From the cell containing the given text, extract its center point as (x, y) coordinate. 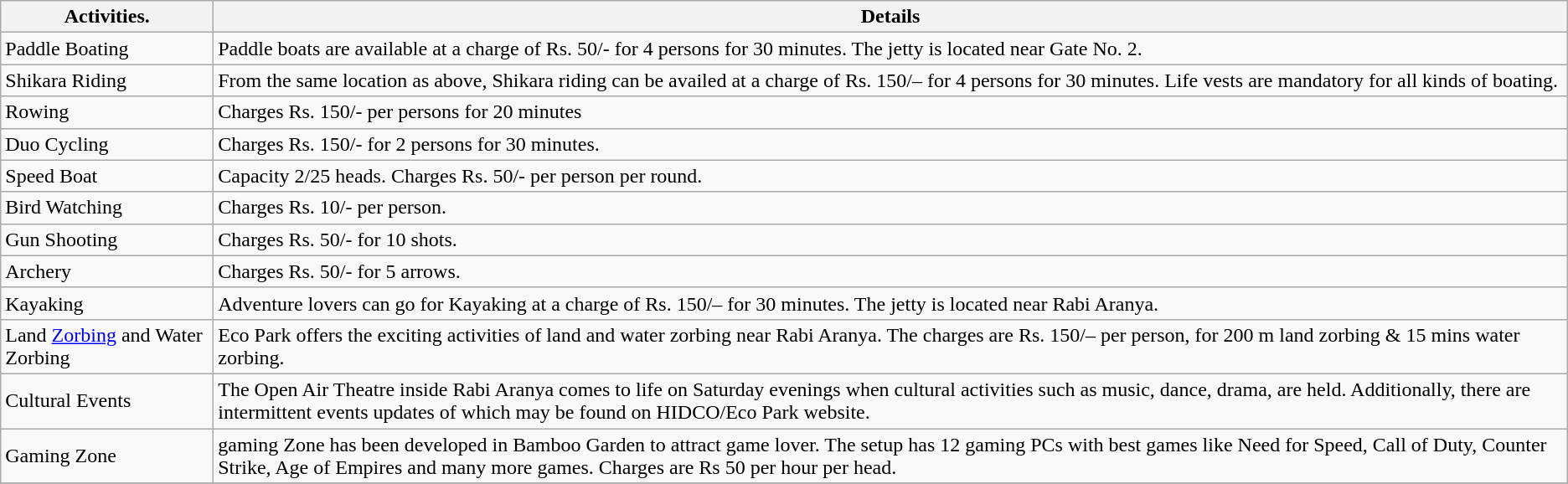
Charges Rs. 10/- per person. (891, 208)
Speed Boat (107, 176)
Duo Cycling (107, 144)
Archery (107, 271)
Cultural Events (107, 400)
Bird Watching (107, 208)
Charges Rs. 150/- per persons for 20 minutes (891, 112)
Adventure lovers can go for Kayaking at a charge of Rs. 150/– for 30 minutes. The jetty is located near Rabi Aranya. (891, 303)
Activities. (107, 17)
Details (891, 17)
Gun Shooting (107, 239)
Charges Rs. 50/- for 10 shots. (891, 239)
Charges Rs. 150/- for 2 persons for 30 minutes. (891, 144)
Shikara Riding (107, 80)
Charges Rs. 50/- for 5 arrows. (891, 271)
Paddle Boating (107, 49)
Capacity 2/25 heads. Charges Rs. 50/- per person per round. (891, 176)
Land Zorbing and Water Zorbing (107, 347)
Paddle boats are available at a charge of Rs. 50/- for 4 persons for 30 minutes. The jetty is located near Gate No. 2. (891, 49)
Rowing (107, 112)
Gaming Zone (107, 456)
Kayaking (107, 303)
